Determine the (X, Y) coordinate at the center of the cell enclosing the given text.  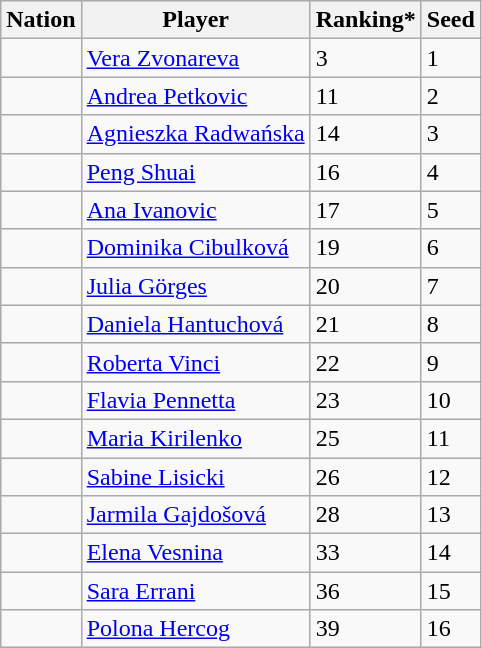
Polona Hercog (196, 629)
Sabine Lisicki (196, 477)
9 (450, 362)
Andrea Petkovic (196, 96)
5 (450, 210)
Peng Shuai (196, 172)
28 (366, 515)
7 (450, 286)
Julia Görges (196, 286)
36 (366, 591)
22 (366, 362)
Seed (450, 20)
15 (450, 591)
Ana Ivanovic (196, 210)
4 (450, 172)
Sara Errani (196, 591)
Elena Vesnina (196, 553)
39 (366, 629)
33 (366, 553)
Player (196, 20)
1 (450, 58)
Maria Kirilenko (196, 438)
Vera Zvonareva (196, 58)
Dominika Cibulková (196, 248)
12 (450, 477)
25 (366, 438)
6 (450, 248)
17 (366, 210)
23 (366, 400)
Roberta Vinci (196, 362)
Agnieszka Radwańska (196, 134)
2 (450, 96)
26 (366, 477)
19 (366, 248)
Nation (41, 20)
Jarmila Gajdošová (196, 515)
21 (366, 324)
Flavia Pennetta (196, 400)
8 (450, 324)
13 (450, 515)
Daniela Hantuchová (196, 324)
10 (450, 400)
Ranking* (366, 20)
20 (366, 286)
